For the text-containing cell, return its midpoint in (x, y) coordinate format. 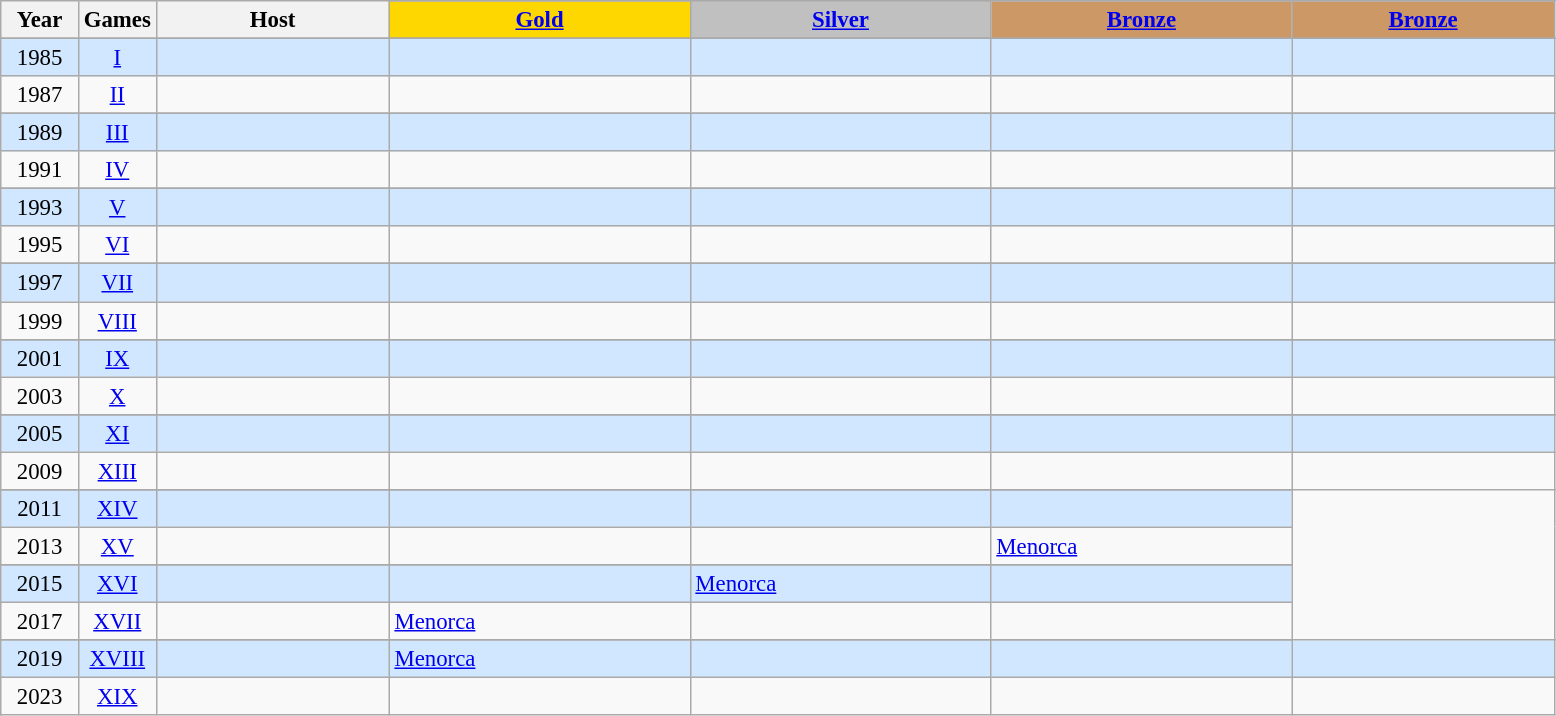
Year (40, 20)
X (117, 396)
2001 (40, 358)
2015 (40, 584)
VII (117, 283)
1991 (40, 170)
VIII (117, 321)
XIV (117, 509)
2013 (40, 546)
2019 (40, 659)
1989 (40, 133)
1999 (40, 321)
1987 (40, 95)
1985 (40, 58)
Games (117, 20)
1995 (40, 245)
XVI (117, 584)
Gold (540, 20)
XV (117, 546)
XIII (117, 471)
2023 (40, 697)
XIX (117, 697)
VI (117, 245)
1993 (40, 208)
2003 (40, 396)
2009 (40, 471)
Host (272, 20)
V (117, 208)
XI (117, 433)
XVIII (117, 659)
2017 (40, 621)
XVII (117, 621)
III (117, 133)
II (117, 95)
2005 (40, 433)
IV (117, 170)
I (117, 58)
IX (117, 358)
Silver (840, 20)
1997 (40, 283)
2011 (40, 509)
